Return the (x, y) coordinate for the center point of the cell that contains the specified text.  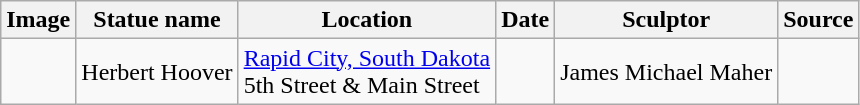
Statue name (157, 20)
Herbert Hoover (157, 72)
Date (526, 20)
James Michael Maher (666, 72)
Rapid City, South Dakota5th Street & Main Street (367, 72)
Image (38, 20)
Source (818, 20)
Location (367, 20)
Sculptor (666, 20)
